Search for the cell housing the specified text and yield its (X, Y) center coordinate. 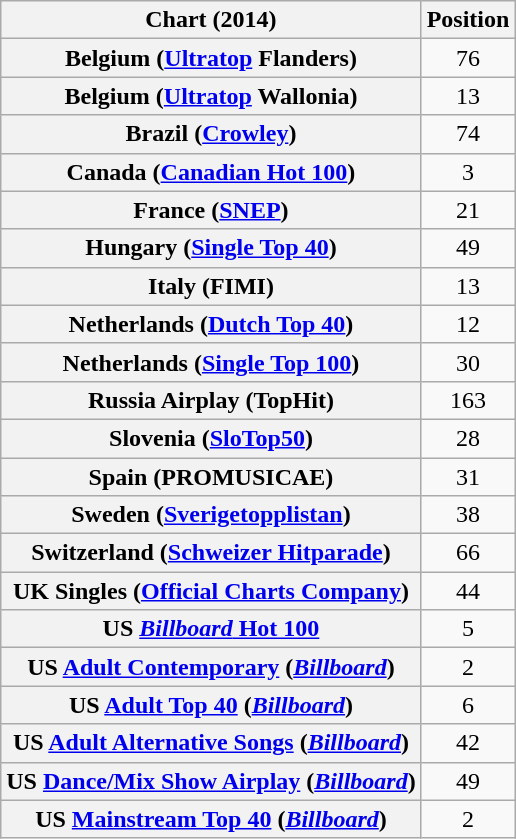
163 (468, 400)
28 (468, 438)
US Mainstream Top 40 (Billboard) (211, 819)
30 (468, 362)
31 (468, 477)
5 (468, 629)
Canada (Canadian Hot 100) (211, 172)
US Adult Top 40 (Billboard) (211, 705)
Spain (PROMUSICAE) (211, 477)
Sweden (Sverigetopplistan) (211, 515)
74 (468, 134)
Chart (2014) (211, 20)
44 (468, 591)
Hungary (Single Top 40) (211, 248)
Russia Airplay (TopHit) (211, 400)
US Adult Alternative Songs (Billboard) (211, 743)
Italy (FIMI) (211, 286)
21 (468, 210)
6 (468, 705)
66 (468, 553)
Slovenia (SloTop50) (211, 438)
38 (468, 515)
Brazil (Crowley) (211, 134)
Netherlands (Single Top 100) (211, 362)
Switzerland (Schweizer Hitparade) (211, 553)
UK Singles (Official Charts Company) (211, 591)
US Adult Contemporary (Billboard) (211, 667)
France (SNEP) (211, 210)
42 (468, 743)
76 (468, 58)
Netherlands (Dutch Top 40) (211, 324)
3 (468, 172)
12 (468, 324)
US Dance/Mix Show Airplay (Billboard) (211, 781)
Belgium (Ultratop Flanders) (211, 58)
US Billboard Hot 100 (211, 629)
Position (468, 20)
Belgium (Ultratop Wallonia) (211, 96)
